Detect which cell encompasses the target text, then output its (x, y) center coordinate. 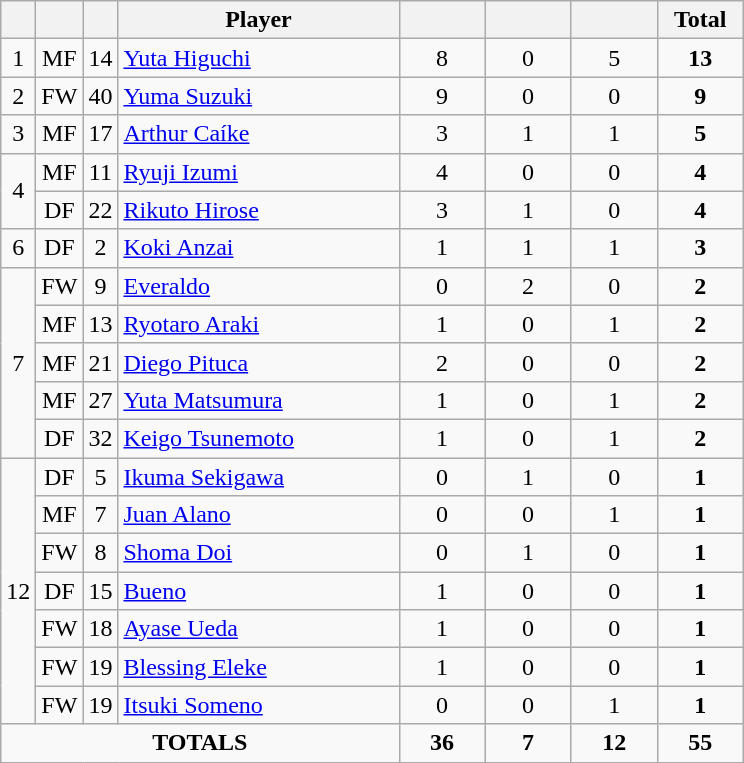
Everaldo (258, 286)
21 (100, 362)
32 (100, 438)
Blessing Eleke (258, 667)
40 (100, 96)
Keigo Tsunemoto (258, 438)
Juan Alano (258, 515)
Yuma Suzuki (258, 96)
14 (100, 58)
Player (258, 20)
Ayase Ueda (258, 629)
Rikuto Hirose (258, 210)
36 (442, 743)
55 (700, 743)
Diego Pituca (258, 362)
Total (700, 20)
Ryotaro Araki (258, 324)
Shoma Doi (258, 553)
18 (100, 629)
22 (100, 210)
17 (100, 134)
TOTALS (200, 743)
Ikuma Sekigawa (258, 477)
Yuta Higuchi (258, 58)
Koki Anzai (258, 248)
15 (100, 591)
Arthur Caíke (258, 134)
6 (18, 248)
Itsuki Someno (258, 705)
Bueno (258, 591)
27 (100, 400)
Ryuji Izumi (258, 172)
Yuta Matsumura (258, 400)
11 (100, 172)
